From the cell containing the given text, extract its center point as (X, Y) coordinate. 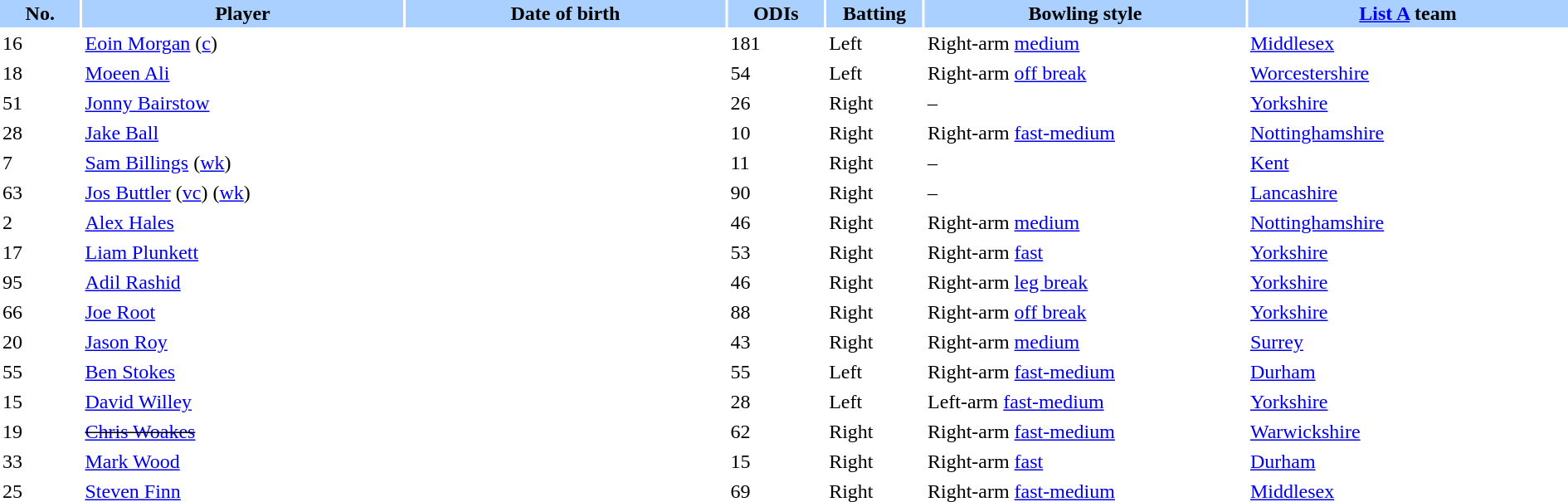
63 (40, 193)
Alex Hales (242, 222)
33 (40, 461)
181 (776, 43)
Right-arm leg break (1085, 282)
Lancashire (1408, 193)
Chris Woakes (242, 431)
19 (40, 431)
Mark Wood (242, 461)
10 (776, 133)
Left-arm fast-medium (1085, 402)
Sam Billings (wk) (242, 163)
53 (776, 252)
66 (40, 312)
95 (40, 282)
20 (40, 342)
Joe Root (242, 312)
Liam Plunkett (242, 252)
11 (776, 163)
ODIs (776, 13)
17 (40, 252)
Warwickshire (1408, 431)
26 (776, 103)
7 (40, 163)
88 (776, 312)
Jake Ball (242, 133)
62 (776, 431)
Worcestershire (1408, 73)
No. (40, 13)
Bowling style (1085, 13)
Kent (1408, 163)
List A team (1408, 13)
Adil Rashid (242, 282)
16 (40, 43)
51 (40, 103)
David Willey (242, 402)
Middlesex (1408, 43)
Jonny Bairstow (242, 103)
43 (776, 342)
18 (40, 73)
2 (40, 222)
Batting (874, 13)
Date of birth (565, 13)
Moeen Ali (242, 73)
Eoin Morgan (c) (242, 43)
Jason Roy (242, 342)
Jos Buttler (vc) (wk) (242, 193)
54 (776, 73)
Player (242, 13)
90 (776, 193)
Surrey (1408, 342)
Ben Stokes (242, 372)
